From the cell containing the given text, extract its center point as [X, Y] coordinate. 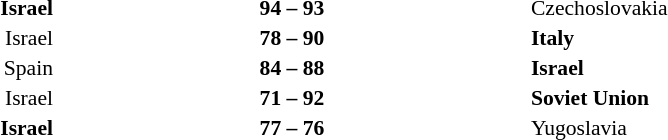
78 – 90 [292, 38]
84 – 88 [292, 68]
71 – 92 [292, 98]
